For the text-containing cell, return its midpoint in (X, Y) coordinate format. 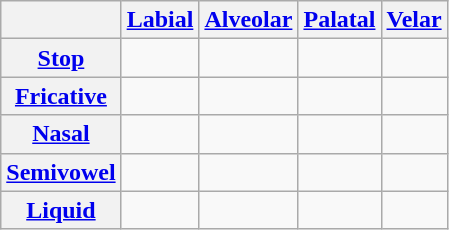
Palatal (340, 20)
Liquid (61, 210)
Fricative (61, 96)
Stop (61, 58)
Semivowel (61, 172)
Velar (414, 20)
Labial (160, 20)
Alveolar (248, 20)
Nasal (61, 134)
